Determine the [x, y] coordinate at the center of the cell enclosing the given text.  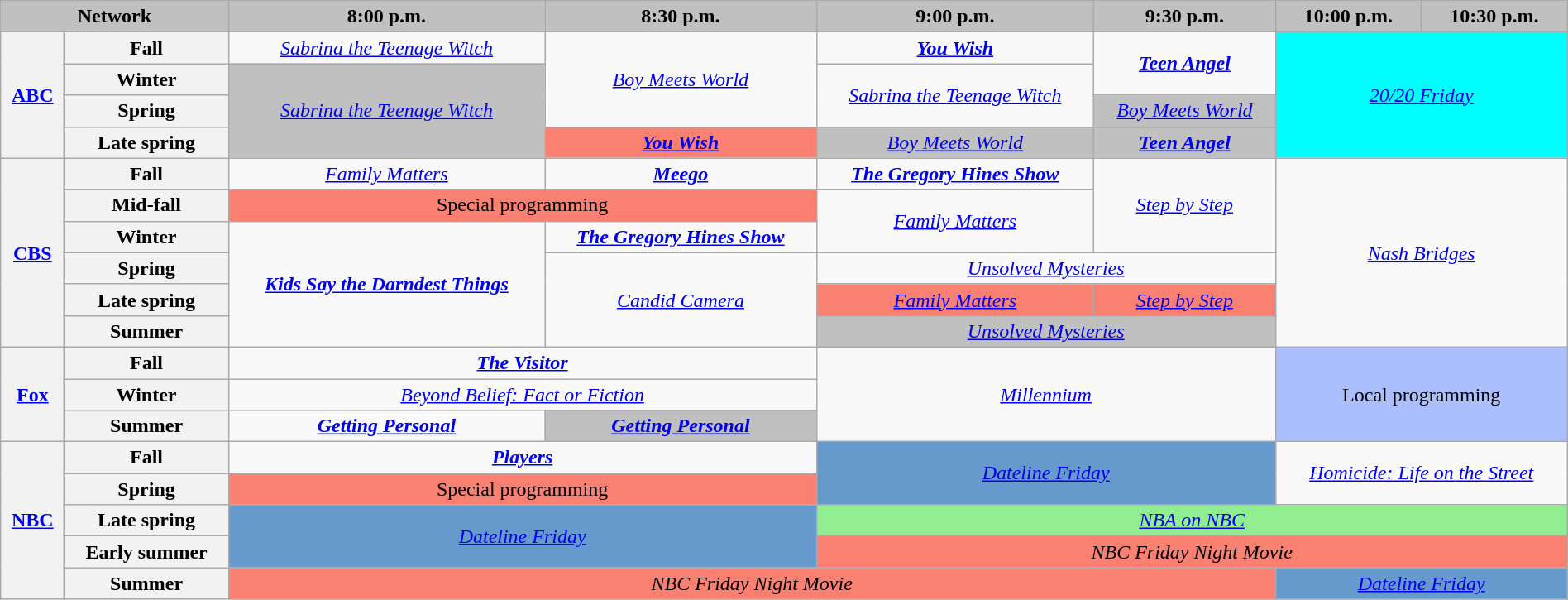
NBA on NBC [1192, 521]
8:30 p.m. [681, 17]
Meego [681, 174]
CBS [33, 252]
Kids Say the Darndest Things [387, 284]
20/20 Friday [1421, 95]
Early summer [146, 552]
Network [114, 17]
ABC [33, 95]
10:00 p.m. [1348, 17]
Mid-fall [146, 205]
Beyond Belief: Fact or Fiction [523, 395]
Candid Camera [681, 300]
Homicide: Life on the Street [1421, 473]
NBC [33, 521]
Local programming [1421, 394]
Nash Bridges [1421, 252]
The Visitor [523, 362]
Fox [33, 394]
10:30 p.m. [1495, 17]
8:00 p.m. [387, 17]
9:00 p.m. [955, 17]
Millennium [1045, 394]
Players [523, 458]
9:30 p.m. [1185, 17]
